Provide the [x, y] coordinate of the cell's center where the given text is located.  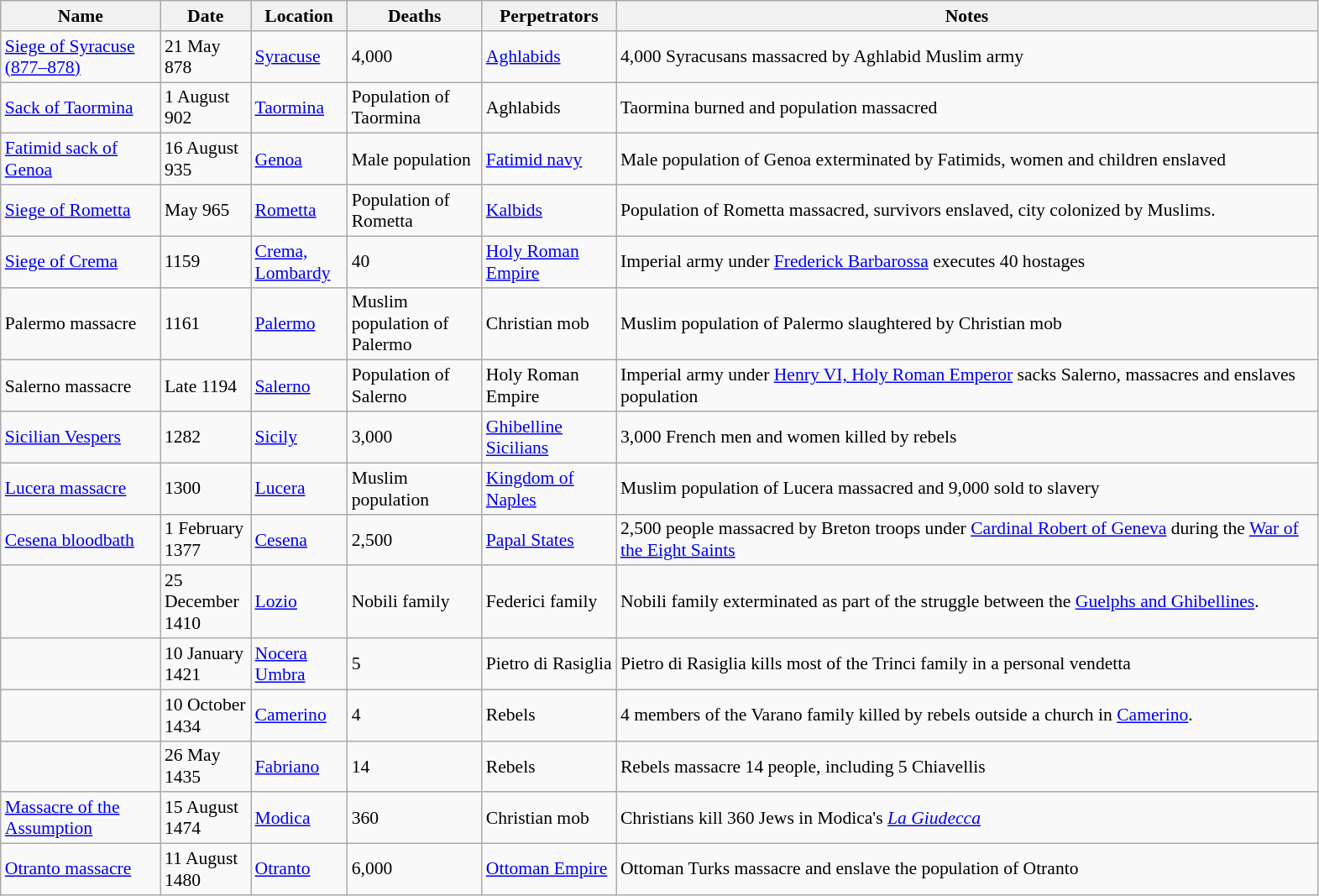
Camerino [299, 715]
Massacre of the Assumption [81, 818]
Muslim population of Lucera massacred and 9,000 sold to slavery [967, 489]
Christians kill 360 Jews in Modica's La Giudecca [967, 818]
360 [415, 818]
Imperial army under Frederick Barbarossa executes 40 hostages [967, 262]
Ottoman Turks massacre and enslave the population of Otranto [967, 870]
1 August 902 [206, 107]
40 [415, 262]
5 [415, 663]
May 965 [206, 210]
Date [206, 16]
Federici family [549, 603]
Nobili family exterminated as part of the struggle between the Guelphs and Ghibellines. [967, 603]
Population of Rometta massacred, survivors enslaved, city colonized by Muslims. [967, 210]
6,000 [415, 870]
Muslim population of Palermo [415, 324]
11 August 1480 [206, 870]
Otranto massacre [81, 870]
Fabriano [299, 766]
Lucera [299, 489]
Ghibelline Sicilians [549, 437]
Sicilian Vespers [81, 437]
4 members of the Varano family killed by rebels outside a church in Camerino. [967, 715]
Kingdom of Naples [549, 489]
Pietro di Rasiglia kills most of the Trinci family in a personal vendetta [967, 663]
1300 [206, 489]
14 [415, 766]
Fatimid sack of Genoa [81, 160]
Syracuse [299, 57]
1159 [206, 262]
Population of Salerno [415, 386]
Rometta [299, 210]
3,000 [415, 437]
Lucera massacre [81, 489]
Modica [299, 818]
Palermo [299, 324]
10 October 1434 [206, 715]
Salerno [299, 386]
Male population [415, 160]
4 [415, 715]
Siege of Rometta [81, 210]
Taormina [299, 107]
Sack of Taormina [81, 107]
Genoa [299, 160]
Cesena [299, 539]
Population of Rometta [415, 210]
1282 [206, 437]
2,500 [415, 539]
Rebels massacre 14 people, including 5 Chiavellis [967, 766]
16 August 935 [206, 160]
21 May 878 [206, 57]
Otranto [299, 870]
Imperial army under Henry VI, Holy Roman Emperor sacks Salerno, massacres and enslaves population [967, 386]
Late 1194 [206, 386]
Lozio [299, 603]
4,000 Syracusans massacred by Aghlabid Muslim army [967, 57]
Fatimid navy [549, 160]
Deaths [415, 16]
Male population of Genoa exterminated by Fatimids, women and children enslaved [967, 160]
Sicily [299, 437]
25 December 1410 [206, 603]
Taormina burned and population massacred [967, 107]
4,000 [415, 57]
Siege of Syracuse (877–878) [81, 57]
Muslim population of Palermo slaughtered by Christian mob [967, 324]
Cesena bloodbath [81, 539]
Papal States [549, 539]
Crema, Lombardy [299, 262]
Perpetrators [549, 16]
Ottoman Empire [549, 870]
Muslim population [415, 489]
Palermo massacre [81, 324]
Nobili family [415, 603]
Location [299, 16]
15 August 1474 [206, 818]
Population of Taormina [415, 107]
10 January 1421 [206, 663]
26 May 1435 [206, 766]
3,000 French men and women killed by rebels [967, 437]
Pietro di Rasiglia [549, 663]
1 February 1377 [206, 539]
Siege of Crema [81, 262]
Notes [967, 16]
Salerno massacre [81, 386]
Kalbids [549, 210]
2,500 people massacred by Breton troops under Cardinal Robert of Geneva during the War of the Eight Saints [967, 539]
Nocera Umbra [299, 663]
Name [81, 16]
1161 [206, 324]
